Extract the (x, y) coordinate from the center of the cell holding the provided text.  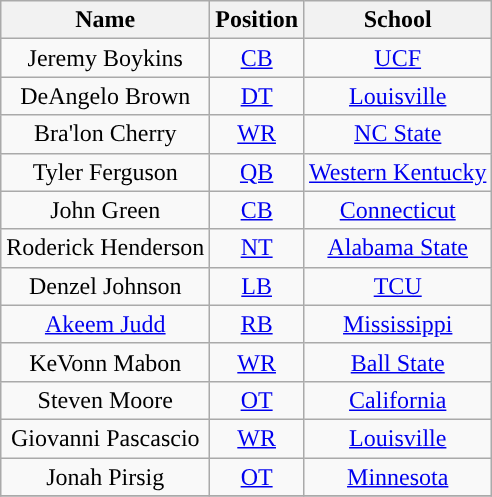
KeVonn Mabon (106, 362)
NT (257, 248)
Western Kentucky (398, 172)
John Green (106, 210)
DT (257, 96)
DeAngelo Brown (106, 96)
School (398, 20)
Roderick Henderson (106, 248)
Minnesota (398, 477)
Jonah Pirsig (106, 477)
LB (257, 286)
California (398, 400)
Akeem Judd (106, 324)
Name (106, 20)
Tyler Ferguson (106, 172)
Giovanni Pascascio (106, 438)
QB (257, 172)
Ball State (398, 362)
TCU (398, 286)
UCF (398, 58)
Steven Moore (106, 400)
Mississippi (398, 324)
Connecticut (398, 210)
Position (257, 20)
NC State (398, 134)
Denzel Johnson (106, 286)
Bra'lon Cherry (106, 134)
RB (257, 324)
Alabama State (398, 248)
Jeremy Boykins (106, 58)
